Locate the cell with the specified text and output its (x, y) center coordinate. 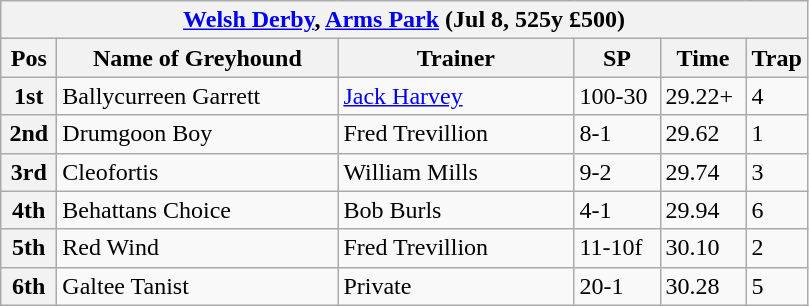
Pos (29, 58)
2 (776, 248)
6th (29, 286)
Jack Harvey (456, 96)
3 (776, 172)
Ballycurreen Garrett (198, 96)
11-10f (617, 248)
4 (776, 96)
1 (776, 134)
Galtee Tanist (198, 286)
4-1 (617, 210)
30.10 (703, 248)
Trap (776, 58)
29.62 (703, 134)
Cleofortis (198, 172)
20-1 (617, 286)
3rd (29, 172)
Time (703, 58)
5 (776, 286)
29.22+ (703, 96)
8-1 (617, 134)
Red Wind (198, 248)
Bob Burls (456, 210)
9-2 (617, 172)
SP (617, 58)
5th (29, 248)
Private (456, 286)
Name of Greyhound (198, 58)
30.28 (703, 286)
6 (776, 210)
Drumgoon Boy (198, 134)
29.74 (703, 172)
1st (29, 96)
4th (29, 210)
Trainer (456, 58)
William Mills (456, 172)
Behattans Choice (198, 210)
100-30 (617, 96)
29.94 (703, 210)
Welsh Derby, Arms Park (Jul 8, 525y £500) (404, 20)
2nd (29, 134)
